Pinpoint the cell where the given text exists, returning its [x, y] midpoint coordinate. 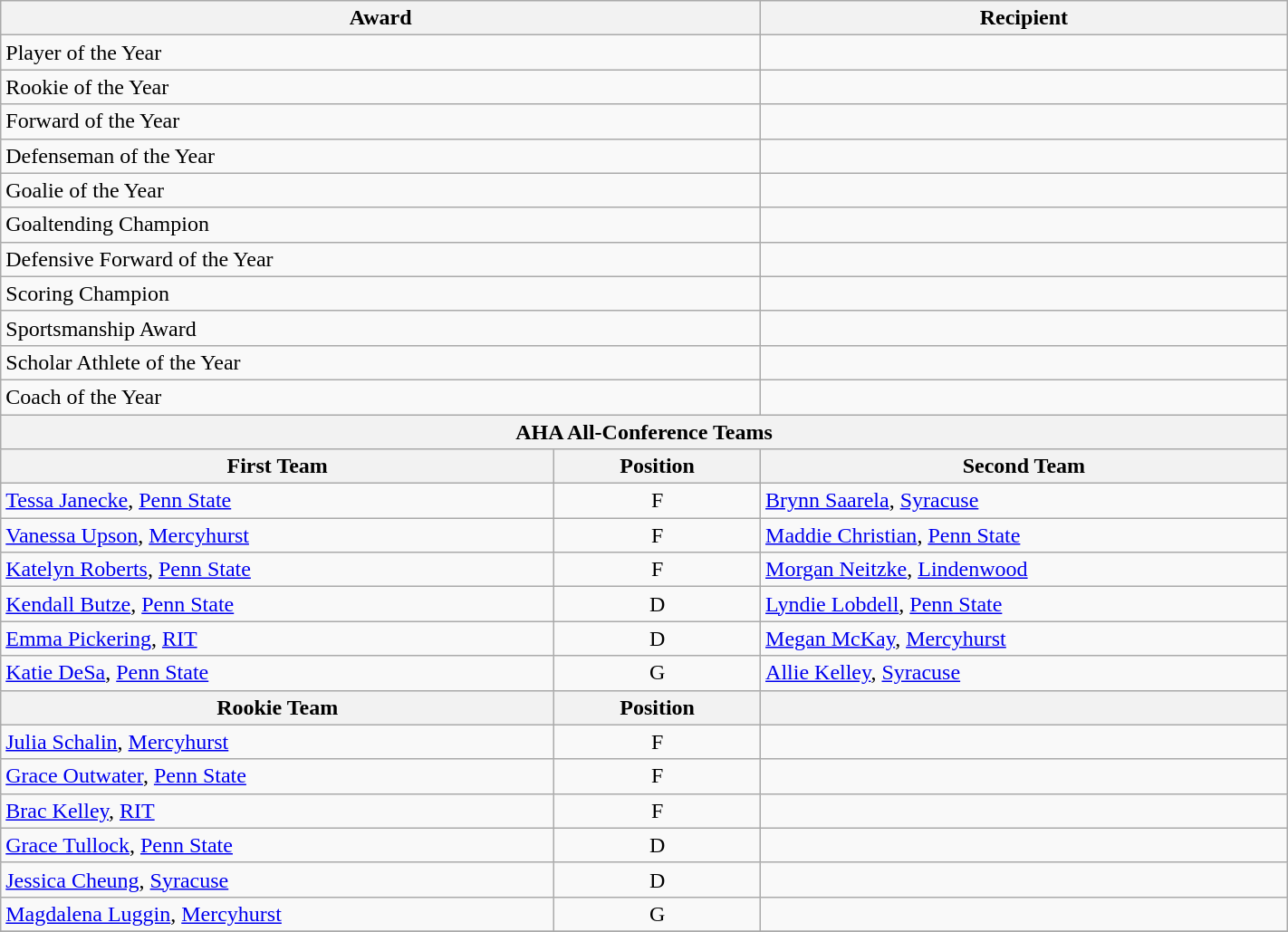
Magdalena Luggin, Mercyhurst [277, 914]
Vanessa Upson, Mercyhurst [277, 535]
Maddie Christian, Penn State [1024, 535]
Rookie of the Year [380, 87]
Julia Schalin, Mercyhurst [277, 742]
Defensive Forward of the Year [380, 259]
Second Team [1024, 466]
Rookie Team [277, 707]
Katie DeSa, Penn State [277, 673]
Award [380, 18]
Emma Pickering, RIT [277, 639]
Jessica Cheung, Syracuse [277, 879]
Defenseman of the Year [380, 156]
Katelyn Roberts, Penn State [277, 570]
Grace Tullock, Penn State [277, 845]
Tessa Janecke, Penn State [277, 501]
First Team [277, 466]
Kendall Butze, Penn State [277, 604]
Forward of the Year [380, 121]
Megan McKay, Mercyhurst [1024, 639]
Goalie of the Year [380, 190]
Recipient [1024, 18]
Sportsmanship Award [380, 328]
Allie Kelley, Syracuse [1024, 673]
Player of the Year [380, 53]
Goaltending Champion [380, 225]
Coach of the Year [380, 397]
Scoring Champion [380, 293]
AHA All-Conference Teams [644, 432]
Scholar Athlete of the Year [380, 362]
Lyndie Lobdell, Penn State [1024, 604]
Morgan Neitzke, Lindenwood [1024, 570]
Brac Kelley, RIT [277, 811]
Grace Outwater, Penn State [277, 776]
Brynn Saarela, Syracuse [1024, 501]
